Detect which cell encompasses the target text, then output its (x, y) center coordinate. 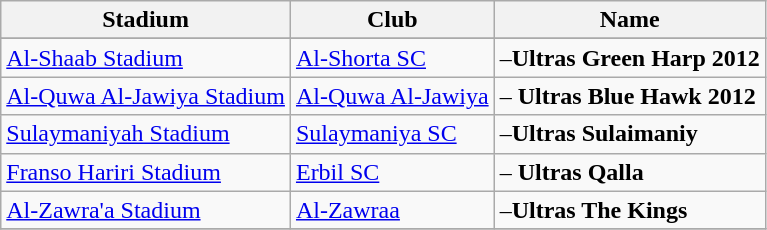
Erbil SC (392, 172)
Franso Hariri Stadium (146, 172)
Al-Quwa Al-Jawiya (392, 96)
–Ultras The Kings (630, 210)
Club (392, 20)
Al-Shorta SC (392, 58)
Al-Zawraa (392, 210)
–Ultras Sulaimaniy (630, 134)
– Ultras Blue Hawk 2012 (630, 96)
Sulaymaniya SC (392, 134)
Al-Zawra'a Stadium (146, 210)
Al-Quwa Al-Jawiya Stadium (146, 96)
Al-Shaab Stadium (146, 58)
Name (630, 20)
– Ultras Qalla (630, 172)
–Ultras Green Harp 2012 (630, 58)
Stadium (146, 20)
Sulaymaniyah Stadium (146, 134)
